Return (X, Y) of the center of cell containing provided text 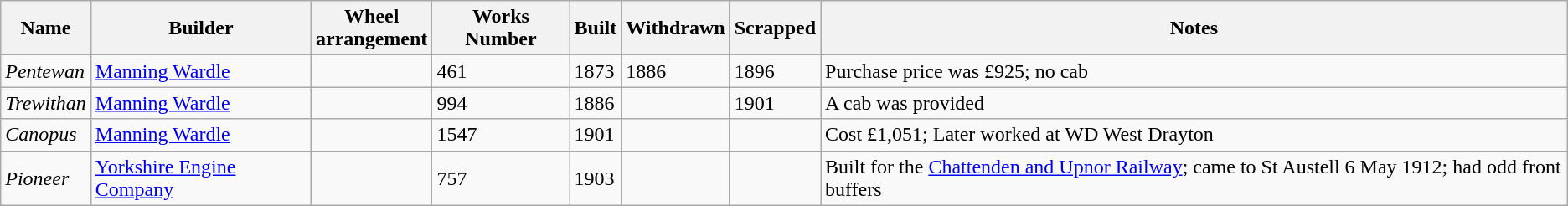
994 (501, 103)
461 (501, 71)
Withdrawn (675, 28)
Notes (1194, 28)
1873 (596, 71)
Pentewan (46, 71)
Works Number (501, 28)
Scrapped (775, 28)
Pioneer (46, 178)
1896 (775, 71)
1903 (596, 178)
Wheelarrangement (372, 28)
Trewithan (46, 103)
1547 (501, 135)
Purchase price was £925; no cab (1194, 71)
757 (501, 178)
Built for the Chattenden and Upnor Railway; came to St Austell 6 May 1912; had odd front buffers (1194, 178)
Name (46, 28)
Builder (201, 28)
Yorkshire Engine Company (201, 178)
Built (596, 28)
Canopus (46, 135)
Cost £1,051; Later worked at WD West Drayton (1194, 135)
A cab was provided (1194, 103)
